Detect which cell encompasses the target text, then output its (x, y) center coordinate. 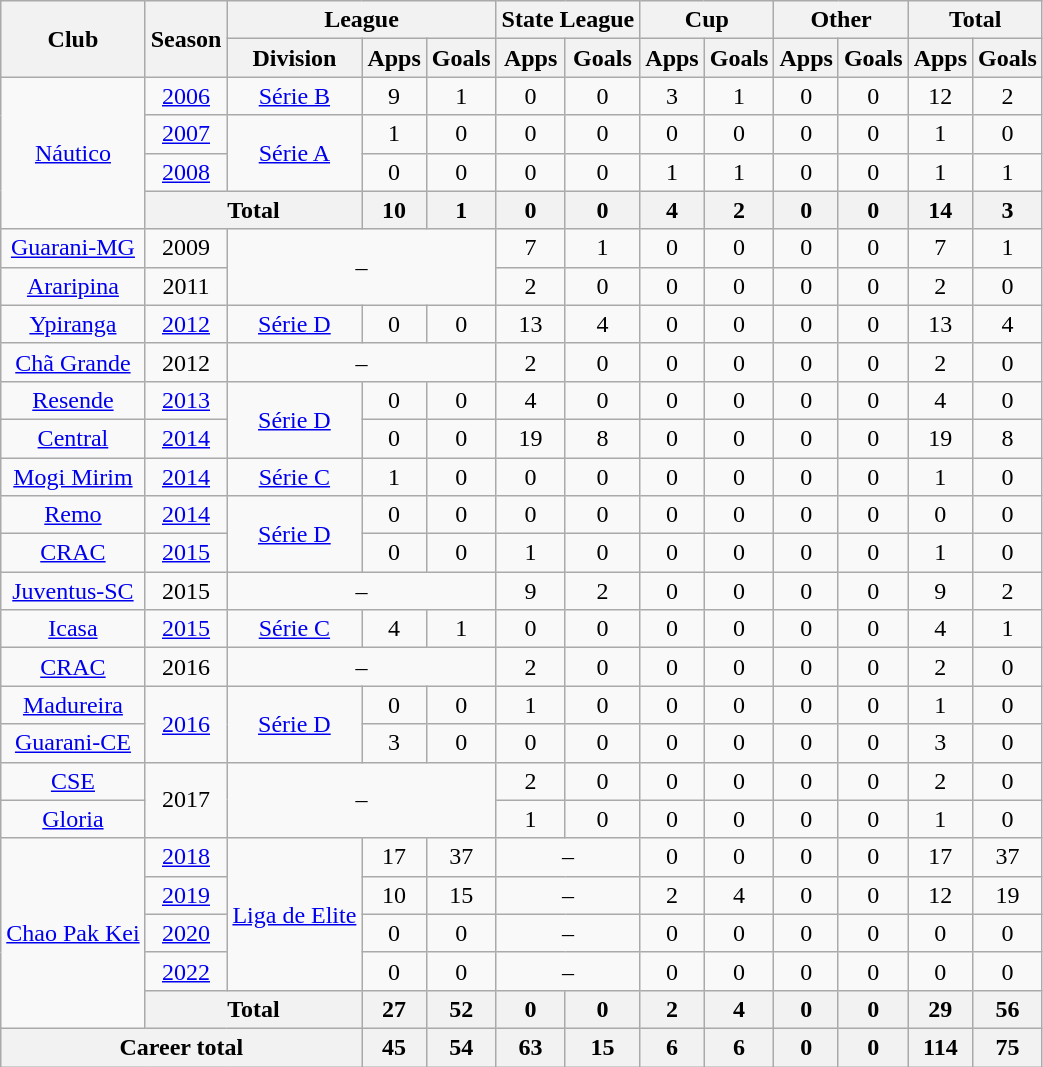
Central (73, 438)
Cup (707, 20)
Guarani-MG (73, 248)
Náutico (73, 153)
Liga de Elite (294, 914)
45 (394, 1047)
Division (294, 58)
2013 (186, 400)
52 (461, 1009)
29 (940, 1009)
Remo (73, 515)
Club (73, 39)
2018 (186, 857)
Chao Pak Kei (73, 933)
League (362, 20)
63 (530, 1047)
2022 (186, 971)
Icasa (73, 629)
CSE (73, 781)
State League (568, 20)
Série A (294, 153)
14 (940, 210)
2009 (186, 248)
Juventus-SC (73, 591)
2006 (186, 96)
2011 (186, 286)
Madureira (73, 705)
Mogi Mirim (73, 477)
Other (841, 20)
114 (940, 1047)
Career total (182, 1047)
Série B (294, 96)
2007 (186, 134)
Araripina (73, 286)
54 (461, 1047)
Resende (73, 400)
Season (186, 39)
Guarani-CE (73, 743)
Ypiranga (73, 324)
75 (1008, 1047)
2008 (186, 172)
Chã Grande (73, 362)
27 (394, 1009)
Gloria (73, 819)
2020 (186, 933)
2019 (186, 895)
2017 (186, 800)
56 (1008, 1009)
